Pinpoint the cell where the given text exists, returning its (x, y) midpoint coordinate. 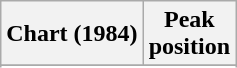
Chart (1984) (72, 34)
Peakposition (189, 34)
